Scan for the cell matching the given text and deliver its (X, Y) coordinate at center. 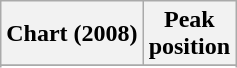
Peakposition (189, 34)
Chart (2008) (72, 34)
